For the text-containing cell, return its midpoint in [X, Y] coordinate format. 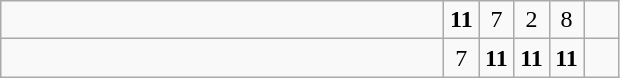
2 [532, 20]
8 [566, 20]
